Search for the cell housing the specified text and yield its [x, y] center coordinate. 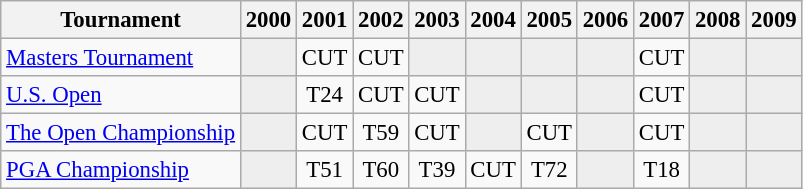
T72 [549, 170]
T59 [381, 133]
2005 [549, 20]
T18 [661, 170]
2009 [774, 20]
PGA Championship [121, 170]
U.S. Open [121, 95]
T39 [437, 170]
2007 [661, 20]
T51 [325, 170]
T24 [325, 95]
2008 [718, 20]
2006 [605, 20]
The Open Championship [121, 133]
2000 [268, 20]
T60 [381, 170]
2002 [381, 20]
Tournament [121, 20]
Masters Tournament [121, 58]
2004 [493, 20]
2001 [325, 20]
2003 [437, 20]
